Capture the cell that displays the provided text and extract its (X, Y) central coordinate. 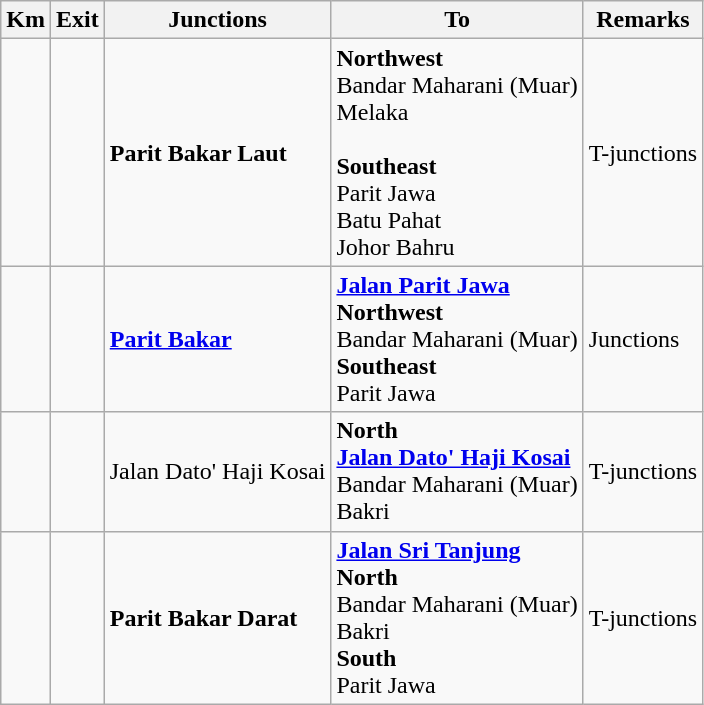
Parit Bakar Laut (218, 152)
North Jalan Dato' Haji Kosai Bandar Maharani (Muar) Bakri (457, 472)
Remarks (643, 20)
Km (26, 20)
To (457, 20)
Jalan Dato' Haji Kosai (218, 472)
Exit (77, 20)
Jalan Sri TanjungNorth Bandar Maharani (Muar) BakriSouth Parit Jawa (457, 618)
Parit Bakar Darat (218, 618)
Northwest Bandar Maharani (Muar) MelakaSoutheast Parit Jawa Batu Pahat Johor Bahru (457, 152)
Parit Bakar (218, 339)
Jalan Parit JawaNorthwestBandar Maharani (Muar)SoutheastParit Jawa (457, 339)
